Identify which cell holds the provided text, then report its [x, y] central coordinate. 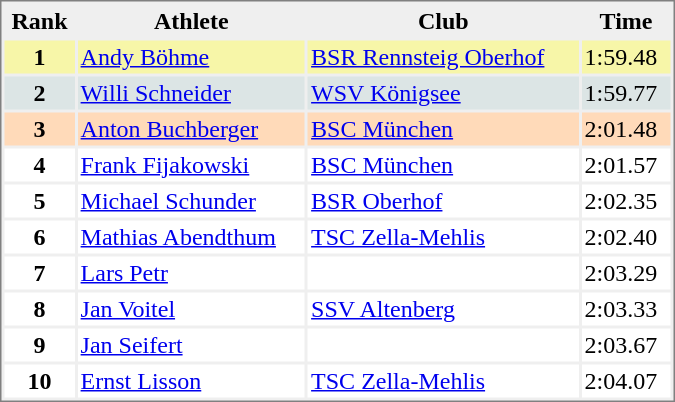
7 [39, 272]
1:59.48 [626, 56]
2 [39, 92]
Willi Schneider [192, 92]
2:04.07 [626, 380]
Jan Voitel [192, 308]
2:02.35 [626, 200]
3 [39, 128]
Michael Schunder [192, 200]
1:59.77 [626, 92]
2:01.57 [626, 164]
Jan Seifert [192, 344]
8 [39, 308]
5 [39, 200]
Frank Fijakowski [192, 164]
BSR Rennsteig Oberhof [443, 56]
BSR Oberhof [443, 200]
WSV Königsee [443, 92]
2:03.29 [626, 272]
6 [39, 236]
2:03.33 [626, 308]
4 [39, 164]
10 [39, 380]
SSV Altenberg [443, 308]
1 [39, 56]
Mathias Abendthum [192, 236]
Time [626, 20]
9 [39, 344]
Club [443, 20]
2:03.67 [626, 344]
Lars Petr [192, 272]
2:01.48 [626, 128]
2:02.40 [626, 236]
Andy Böhme [192, 56]
Ernst Lisson [192, 380]
Anton Buchberger [192, 128]
Rank [39, 20]
Athlete [192, 20]
